Determine the [X, Y] coordinate at the center of the cell enclosing the given text.  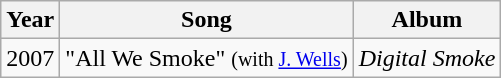
2007 [30, 58]
Year [30, 20]
Digital Smoke [427, 58]
"All We Smoke" (with J. Wells) [206, 58]
Song [206, 20]
Album [427, 20]
